Provide the (x, y) coordinate of the cell's center where the given text is located.  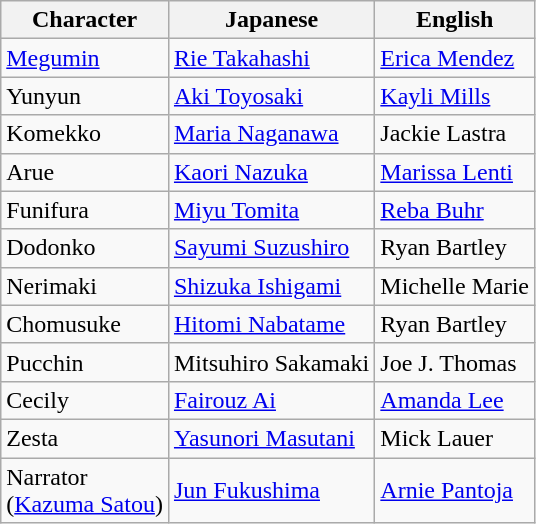
Yasunori Masutani (271, 438)
Reba Buhr (455, 210)
Komekko (85, 134)
Maria Naganawa (271, 134)
Yunyun (85, 96)
Kayli Mills (455, 96)
Jackie Lastra (455, 134)
Michelle Marie (455, 286)
Marissa Lenti (455, 172)
Pucchin (85, 362)
Mitsuhiro Sakamaki (271, 362)
Kaori Nazuka (271, 172)
English (455, 20)
Rie Takahashi (271, 58)
Megumin (85, 58)
Cecily (85, 400)
Mick Lauer (455, 438)
Jun Fukushima (271, 490)
Sayumi Suzushiro (271, 248)
Fairouz Ai (271, 400)
Chomusuke (85, 324)
Joe J. Thomas (455, 362)
Nerimaki (85, 286)
Zesta (85, 438)
Funifura (85, 210)
Arnie Pantoja (455, 490)
Narrator (Kazuma Satou) (85, 490)
Miyu Tomita (271, 210)
Aki Toyosaki (271, 96)
Arue (85, 172)
Character (85, 20)
Shizuka Ishigami (271, 286)
Dodonko (85, 248)
Erica Mendez (455, 58)
Amanda Lee (455, 400)
Hitomi Nabatame (271, 324)
Japanese (271, 20)
